Capture the cell that displays the provided text and extract its (x, y) central coordinate. 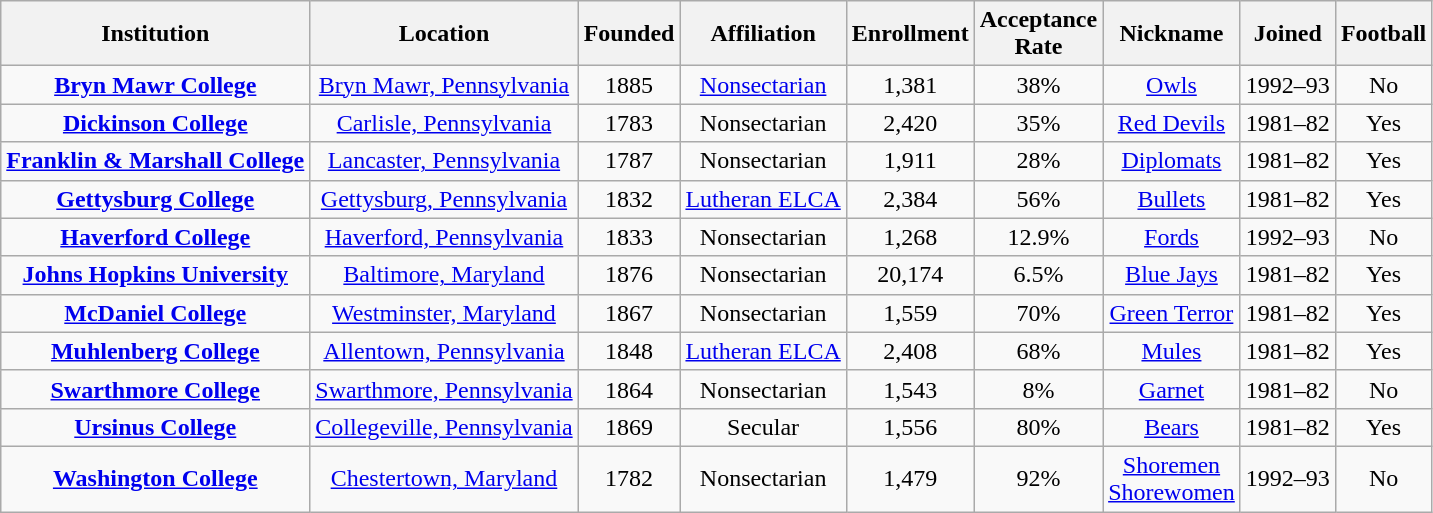
1,559 (910, 313)
Johns Hopkins University (156, 275)
2,420 (910, 123)
Affiliation (763, 34)
Red Devils (1172, 123)
Mules (1172, 351)
Gettysburg College (156, 199)
Football (1383, 34)
Ursinus College (156, 427)
Dickinson College (156, 123)
Location (444, 34)
Enrollment (910, 34)
2,408 (910, 351)
35% (1038, 123)
1864 (629, 389)
Garnet (1172, 389)
Secular (763, 427)
1,911 (910, 161)
Chestertown, Maryland (444, 478)
1783 (629, 123)
70% (1038, 313)
80% (1038, 427)
2,384 (910, 199)
1787 (629, 161)
McDaniel College (156, 313)
Diplomats (1172, 161)
1832 (629, 199)
Green Terror (1172, 313)
20,174 (910, 275)
12.9% (1038, 237)
Swarthmore, Pennsylvania (444, 389)
Allentown, Pennsylvania (444, 351)
AcceptanceRate (1038, 34)
Joined (1288, 34)
Carlisle, Pennsylvania (444, 123)
Franklin & Marshall College (156, 161)
1869 (629, 427)
6.5% (1038, 275)
Haverford College (156, 237)
Muhlenberg College (156, 351)
38% (1038, 85)
Founded (629, 34)
Blue Jays (1172, 275)
1,268 (910, 237)
8% (1038, 389)
Bryn Mawr, Pennsylvania (444, 85)
Haverford, Pennsylvania (444, 237)
Institution (156, 34)
Bears (1172, 427)
Bryn Mawr College (156, 85)
Westminster, Maryland (444, 313)
Fords (1172, 237)
1885 (629, 85)
1,556 (910, 427)
92% (1038, 478)
1876 (629, 275)
Lancaster, Pennsylvania (444, 161)
1,381 (910, 85)
Gettysburg, Pennsylvania (444, 199)
1,479 (910, 478)
Swarthmore College (156, 389)
Washington College (156, 478)
Bullets (1172, 199)
Collegeville, Pennsylvania (444, 427)
1848 (629, 351)
Owls (1172, 85)
1867 (629, 313)
1,543 (910, 389)
Shoremen Shorewomen (1172, 478)
56% (1038, 199)
1782 (629, 478)
Nickname (1172, 34)
Baltimore, Maryland (444, 275)
28% (1038, 161)
1833 (629, 237)
68% (1038, 351)
